Capture the cell that displays the provided text and extract its (X, Y) central coordinate. 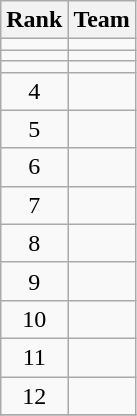
5 (34, 129)
Team (102, 20)
9 (34, 281)
4 (34, 91)
Rank (34, 20)
11 (34, 357)
12 (34, 395)
7 (34, 205)
8 (34, 243)
10 (34, 319)
6 (34, 167)
